Provide the (x, y) coordinate of the cell's center where the given text is located.  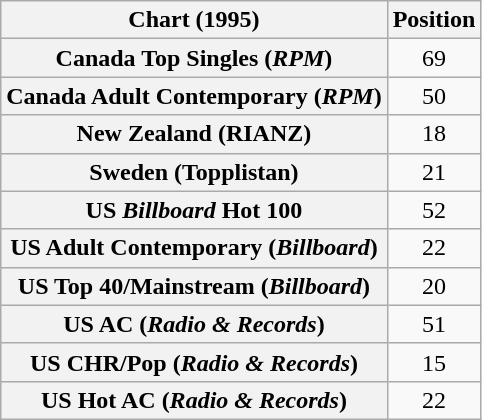
US Hot AC (Radio & Records) (194, 400)
15 (434, 362)
Canada Top Singles (RPM) (194, 58)
New Zealand (RIANZ) (194, 134)
Chart (1995) (194, 20)
US AC (Radio & Records) (194, 324)
21 (434, 172)
51 (434, 324)
69 (434, 58)
US Billboard Hot 100 (194, 210)
20 (434, 286)
Sweden (Topplistan) (194, 172)
50 (434, 96)
Canada Adult Contemporary (RPM) (194, 96)
US CHR/Pop (Radio & Records) (194, 362)
US Adult Contemporary (Billboard) (194, 248)
52 (434, 210)
Position (434, 20)
18 (434, 134)
US Top 40/Mainstream (Billboard) (194, 286)
